From the cell containing the given text, extract its center point as [x, y] coordinate. 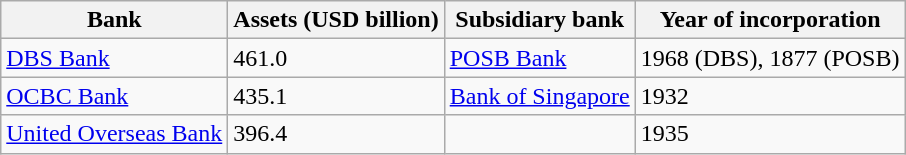
1935 [770, 134]
461.0 [336, 58]
Assets (USD billion) [336, 20]
POSB Bank [540, 58]
Bank of Singapore [540, 96]
DBS Bank [114, 58]
1932 [770, 96]
Year of incorporation [770, 20]
1968 (DBS), 1877 (POSB) [770, 58]
396.4 [336, 134]
Bank [114, 20]
United Overseas Bank [114, 134]
Subsidiary bank [540, 20]
435.1 [336, 96]
OCBC Bank [114, 96]
